Search for the cell housing the specified text and yield its (x, y) center coordinate. 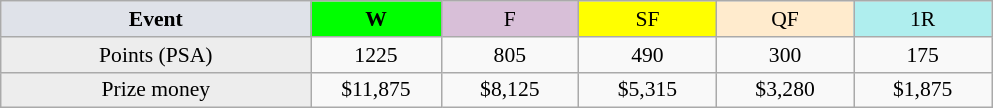
Event (156, 19)
SF (648, 19)
Prize money (156, 90)
$3,280 (785, 90)
805 (510, 55)
F (510, 19)
$8,125 (510, 90)
$5,315 (648, 90)
1R (923, 19)
Points (PSA) (156, 55)
W (376, 19)
300 (785, 55)
$1,875 (923, 90)
490 (648, 55)
175 (923, 55)
$11,875 (376, 90)
QF (785, 19)
1225 (376, 55)
